For the text-containing cell, return its midpoint in [x, y] coordinate format. 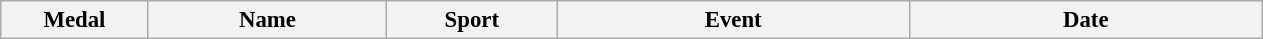
Date [1086, 20]
Event [734, 20]
Medal [74, 20]
Sport [472, 20]
Name [268, 20]
